Identify which cell holds the provided text, then report its [x, y] central coordinate. 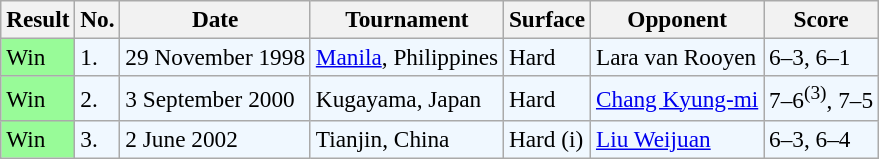
Liu Weijuan [678, 139]
2. [98, 98]
Chang Kyung-mi [678, 98]
No. [98, 19]
Hard (i) [548, 139]
Result [38, 19]
2 June 2002 [215, 139]
Surface [548, 19]
Tournament [406, 19]
3 September 2000 [215, 98]
3. [98, 139]
Score [822, 19]
6–3, 6–4 [822, 139]
Date [215, 19]
29 November 1998 [215, 57]
Manila, Philippines [406, 57]
1. [98, 57]
Kugayama, Japan [406, 98]
6–3, 6–1 [822, 57]
7–6(3), 7–5 [822, 98]
Tianjin, China [406, 139]
Lara van Rooyen [678, 57]
Opponent [678, 19]
